From the cell containing the given text, extract its center point as (x, y) coordinate. 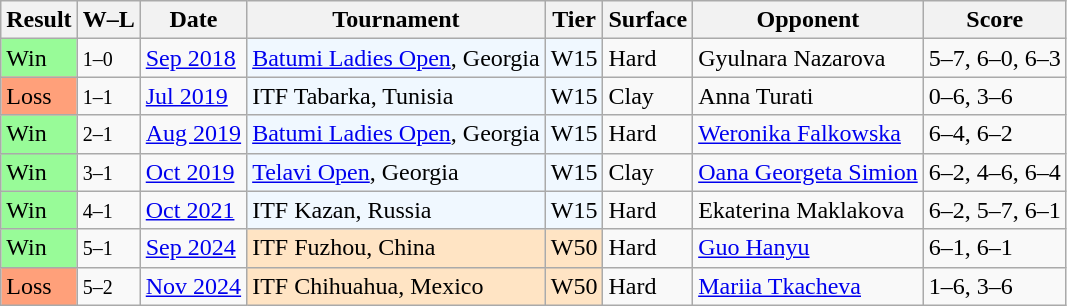
Oana Georgeta Simion (808, 172)
Oct 2019 (193, 172)
6–2, 4–6, 6–4 (994, 172)
Jul 2019 (193, 96)
Tier (574, 20)
ITF Tabarka, Tunisia (396, 96)
1–0 (108, 58)
Weronika Falkowska (808, 134)
ITF Kazan, Russia (396, 210)
Score (994, 20)
3–1 (108, 172)
Sep 2018 (193, 58)
6–4, 6–2 (994, 134)
Ekaterina Maklakova (808, 210)
W–L (108, 20)
Surface (648, 20)
6–1, 6–1 (994, 248)
Guo Hanyu (808, 248)
Anna Turati (808, 96)
Mariia Tkacheva (808, 286)
5–7, 6–0, 6–3 (994, 58)
Aug 2019 (193, 134)
2–1 (108, 134)
Oct 2021 (193, 210)
Sep 2024 (193, 248)
1–6, 3–6 (994, 286)
Gyulnara Nazarova (808, 58)
Date (193, 20)
ITF Fuzhou, China (396, 248)
5–1 (108, 248)
5–2 (108, 286)
4–1 (108, 210)
Tournament (396, 20)
ITF Chihuahua, Mexico (396, 286)
1–1 (108, 96)
Telavi Open, Georgia (396, 172)
Nov 2024 (193, 286)
6–2, 5–7, 6–1 (994, 210)
Opponent (808, 20)
Result (39, 20)
0–6, 3–6 (994, 96)
